Extract the [x, y] coordinate from the center of the cell holding the provided text.  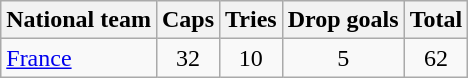
Drop goals [343, 20]
Tries [252, 20]
32 [188, 58]
Caps [188, 20]
National team [79, 20]
Total [436, 20]
France [79, 58]
5 [343, 58]
62 [436, 58]
10 [252, 58]
